Scan for the cell matching the given text and deliver its (x, y) coordinate at center. 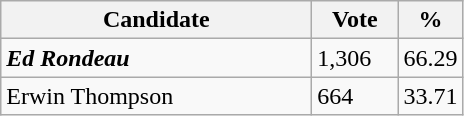
1,306 (355, 58)
66.29 (430, 58)
Ed Rondeau (156, 58)
33.71 (430, 96)
Candidate (156, 20)
Erwin Thompson (156, 96)
% (430, 20)
664 (355, 96)
Vote (355, 20)
